Identify which cell holds the provided text, then report its [x, y] central coordinate. 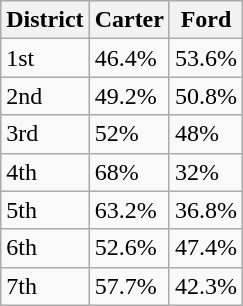
46.4% [129, 58]
1st [45, 58]
42.3% [206, 286]
63.2% [129, 210]
6th [45, 248]
7th [45, 286]
68% [129, 172]
4th [45, 172]
5th [45, 210]
57.7% [129, 286]
Ford [206, 20]
3rd [45, 134]
50.8% [206, 96]
49.2% [129, 96]
Carter [129, 20]
2nd [45, 96]
32% [206, 172]
48% [206, 134]
52.6% [129, 248]
53.6% [206, 58]
36.8% [206, 210]
52% [129, 134]
47.4% [206, 248]
District [45, 20]
